Provide the (x, y) coordinate of the cell's center where the given text is located.  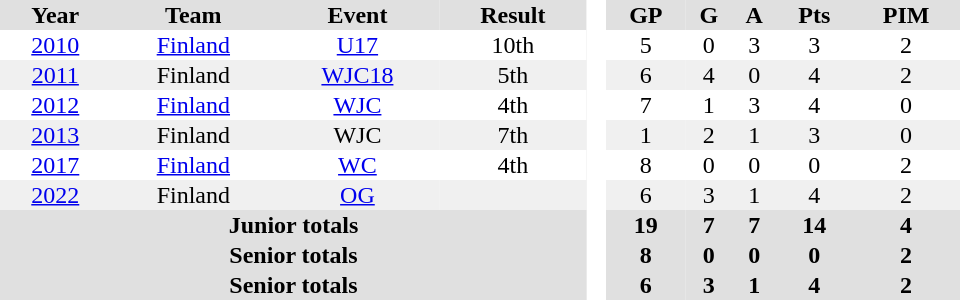
WJC18 (358, 75)
Event (358, 15)
10th (513, 45)
U17 (358, 45)
G (708, 15)
2012 (56, 105)
Team (194, 15)
Pts (814, 15)
Year (56, 15)
OG (358, 195)
14 (814, 225)
A (754, 15)
2010 (56, 45)
2017 (56, 165)
Junior totals (294, 225)
Result (513, 15)
2013 (56, 135)
2011 (56, 75)
7th (513, 135)
5th (513, 75)
5 (646, 45)
2022 (56, 195)
PIM (906, 15)
WC (358, 165)
19 (646, 225)
GP (646, 15)
